For the text-containing cell, return its midpoint in (X, Y) coordinate format. 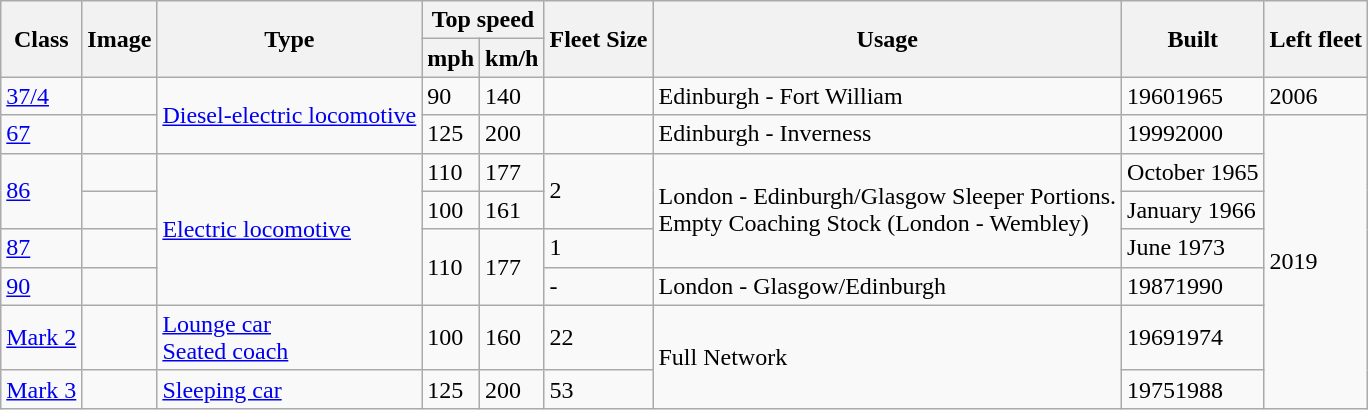
Top speed (483, 20)
Type (290, 39)
160 (512, 338)
Edinburgh - Inverness (888, 134)
22 (598, 338)
Image (120, 39)
19601965 (1193, 96)
London - Glasgow/Edinburgh (888, 286)
2019 (1316, 262)
19871990 (1193, 286)
140 (512, 96)
Usage (888, 39)
19992000 (1193, 134)
Mark 3 (42, 389)
87 (42, 248)
June 1973 (1193, 248)
19691974 (1193, 338)
Mark 2 (42, 338)
2006 (1316, 96)
Sleeping car (290, 389)
January 1966 (1193, 210)
1 (598, 248)
37/4 (42, 96)
mph (451, 58)
2 (598, 191)
Left fleet (1316, 39)
19751988 (1193, 389)
161 (512, 210)
October 1965 (1193, 172)
Diesel-electric locomotive (290, 115)
Fleet Size (598, 39)
86 (42, 191)
Electric locomotive (290, 229)
Built (1193, 39)
Full Network (888, 356)
London - Edinburgh/Glasgow Sleeper Portions.Empty Coaching Stock (London - Wembley) (888, 210)
Class (42, 39)
- (598, 286)
67 (42, 134)
Edinburgh - Fort William (888, 96)
53 (598, 389)
Lounge carSeated coach (290, 338)
km/h (512, 58)
